Return (x, y) of the center of cell containing provided text 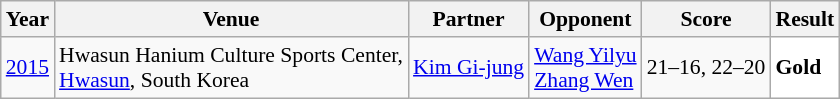
21–16, 22–20 (706, 68)
Hwasun Hanium Culture Sports Center,Hwasun, South Korea (231, 68)
Opponent (586, 19)
Gold (804, 68)
2015 (28, 68)
Result (804, 19)
Score (706, 19)
Wang Yilyu Zhang Wen (586, 68)
Partner (468, 19)
Year (28, 19)
Venue (231, 19)
Kim Gi-jung (468, 68)
